Pinpoint the cell where the given text exists, returning its (x, y) midpoint coordinate. 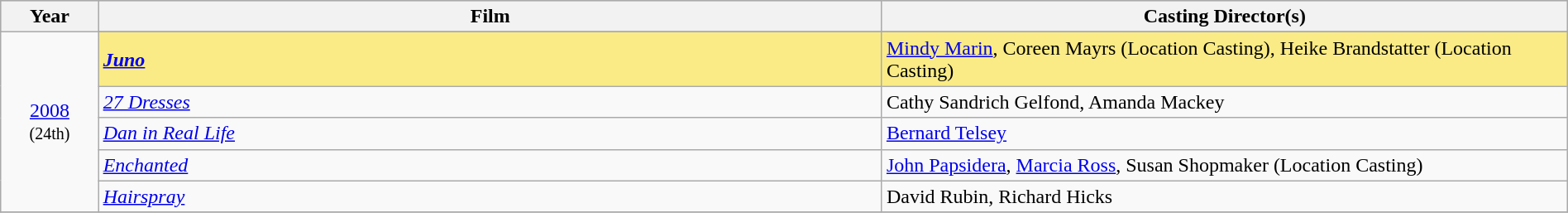
John Papsidera, Marcia Ross, Susan Shopmaker (Location Casting) (1224, 165)
Dan in Real Life (490, 133)
Film (490, 17)
Juno (490, 60)
Bernard Telsey (1224, 133)
Enchanted (490, 165)
2008(24th) (50, 123)
David Rubin, Richard Hicks (1224, 196)
Year (50, 17)
Casting Director(s) (1224, 17)
Mindy Marin, Coreen Mayrs (Location Casting), Heike Brandstatter (Location Casting) (1224, 60)
27 Dresses (490, 102)
Cathy Sandrich Gelfond, Amanda Mackey (1224, 102)
Hairspray (490, 196)
